Extract the [x, y] coordinate from the center of the cell holding the provided text.  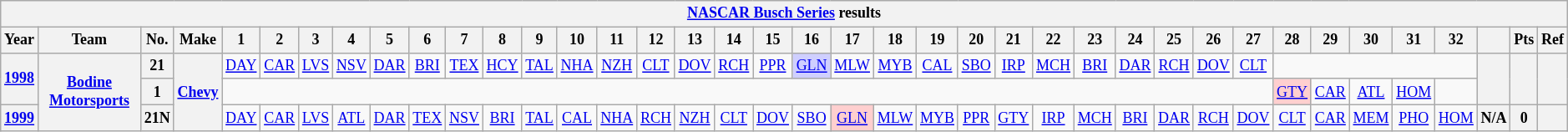
PHO [1414, 117]
7 [464, 40]
23 [1095, 40]
1999 [20, 117]
Team [89, 40]
30 [1371, 40]
16 [812, 40]
11 [617, 40]
Chevy [198, 92]
9 [539, 40]
21N [157, 117]
1998 [20, 79]
12 [656, 40]
32 [1456, 40]
15 [773, 40]
17 [852, 40]
18 [895, 40]
N/A [1494, 117]
26 [1213, 40]
27 [1253, 40]
28 [1292, 40]
22 [1054, 40]
8 [503, 40]
6 [427, 40]
Year [20, 40]
Ref [1553, 40]
31 [1414, 40]
29 [1330, 40]
2 [280, 40]
10 [577, 40]
19 [938, 40]
No. [157, 40]
MEM [1371, 117]
4 [352, 40]
Pts [1525, 40]
5 [389, 40]
Make [198, 40]
NASCAR Busch Series results [784, 13]
24 [1136, 40]
14 [734, 40]
20 [976, 40]
25 [1174, 40]
HCY [503, 65]
Bodine Motorsports [89, 92]
13 [695, 40]
0 [1525, 117]
3 [316, 40]
